Return the [x, y] coordinate for the center point of the cell that contains the specified text.  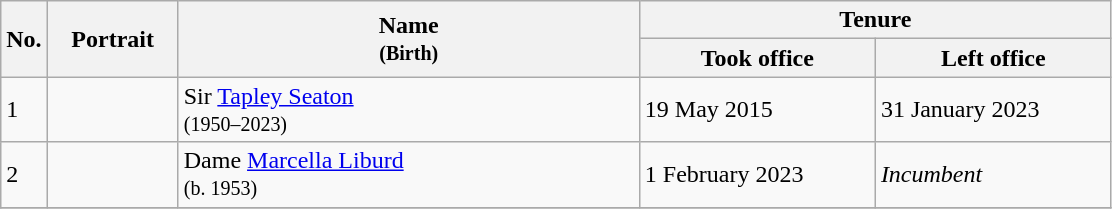
Name(Birth) [408, 39]
No. [24, 39]
Dame Marcella Liburd(b. 1953) [408, 174]
1 [24, 110]
Took office [757, 58]
Tenure [875, 20]
1 February 2023 [757, 174]
31 January 2023 [993, 110]
Incumbent [993, 174]
19 May 2015 [757, 110]
Portrait [112, 39]
2 [24, 174]
Left office [993, 58]
Sir Tapley Seaton(1950–2023) [408, 110]
